Output the [X, Y] coordinate of the center of the cell containing the given text.  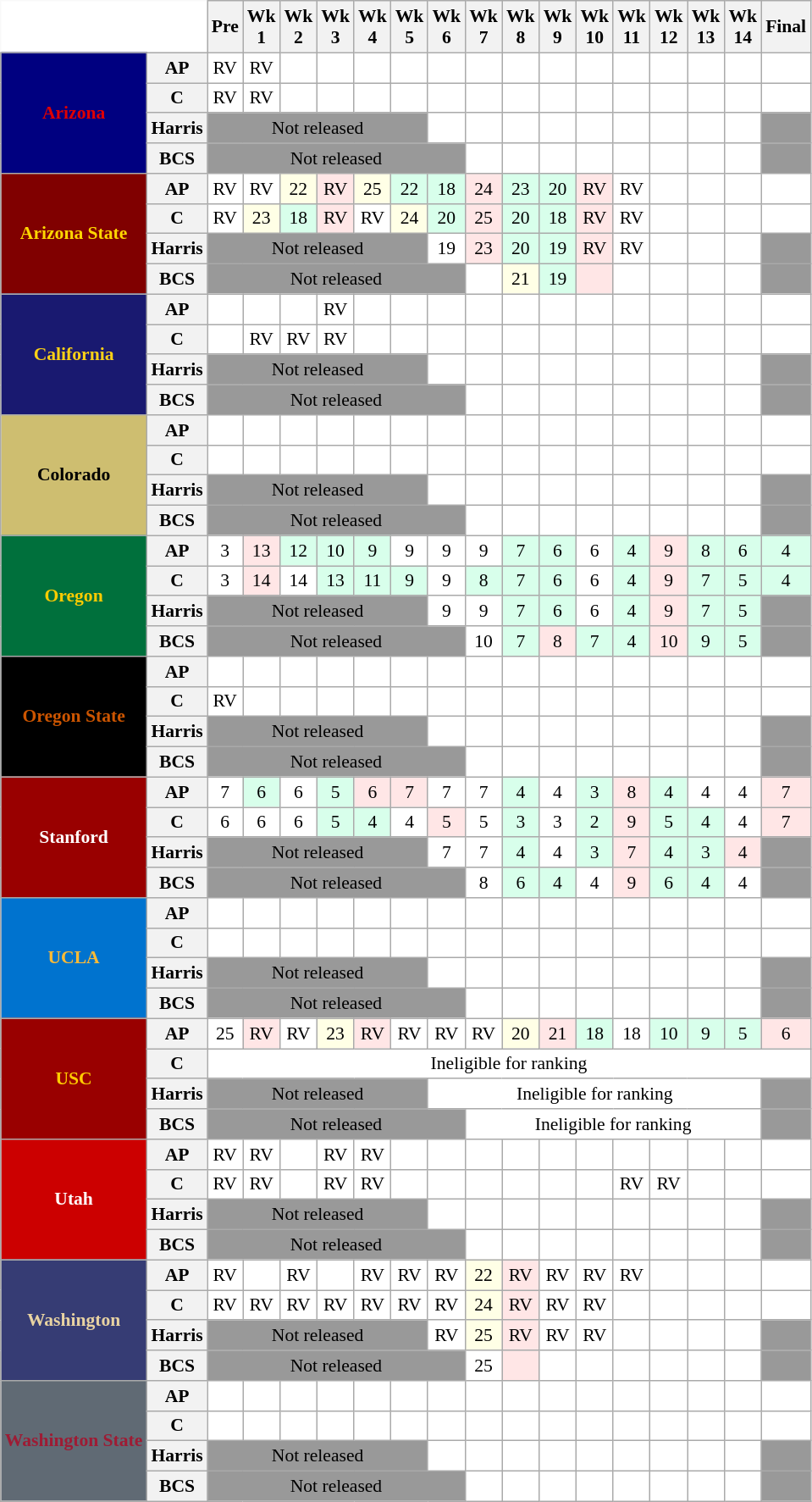
Wk1 [262, 27]
Utah [75, 1200]
California [75, 354]
Colorado [75, 475]
Stanford [75, 837]
Washington [75, 1320]
Arizona State [75, 234]
Wk10 [594, 27]
Wk11 [632, 27]
Oregon [75, 596]
Wk13 [706, 27]
Washington State [75, 1441]
Wk2 [299, 27]
USC [75, 1078]
UCLA [75, 958]
Wk9 [558, 27]
Wk7 [483, 27]
Wk8 [521, 27]
Wk4 [373, 27]
Wk5 [410, 27]
2 [594, 823]
Wk6 [446, 27]
Wk14 [743, 27]
Oregon State [75, 717]
Final [786, 27]
Wk12 [669, 27]
12 [299, 551]
Wk3 [335, 27]
Arizona [75, 113]
Pre [225, 27]
11 [373, 581]
